Output the (x, y) coordinate of the center of the cell containing the given text.  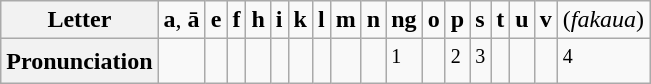
2 (457, 62)
e (216, 20)
o (434, 20)
a, ā (182, 20)
Letter (80, 20)
3 (480, 62)
u (522, 20)
n (373, 20)
f (236, 20)
h (258, 20)
k (300, 20)
Pronunciation (80, 62)
v (546, 20)
i (279, 20)
4 (603, 62)
1 (404, 62)
p (457, 20)
m (346, 20)
s (480, 20)
t (500, 20)
ng (404, 20)
(fakaua) (603, 20)
l (321, 20)
